From the cell containing the given text, extract its center point as [x, y] coordinate. 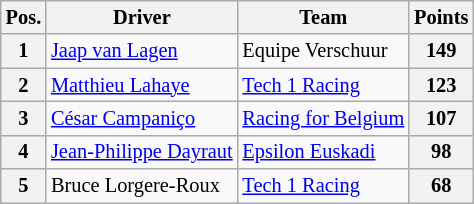
Matthieu Lahaye [142, 85]
68 [441, 186]
Equipe Verschuur [324, 51]
3 [24, 118]
Team [324, 17]
Jaap van Lagen [142, 51]
Pos. [24, 17]
98 [441, 152]
Points [441, 17]
Epsilon Euskadi [324, 152]
1 [24, 51]
Jean-Philippe Dayraut [142, 152]
4 [24, 152]
Racing for Belgium [324, 118]
149 [441, 51]
2 [24, 85]
107 [441, 118]
César Campaniço [142, 118]
5 [24, 186]
Driver [142, 17]
123 [441, 85]
Bruce Lorgere-Roux [142, 186]
